Capture the cell that displays the provided text and extract its [x, y] central coordinate. 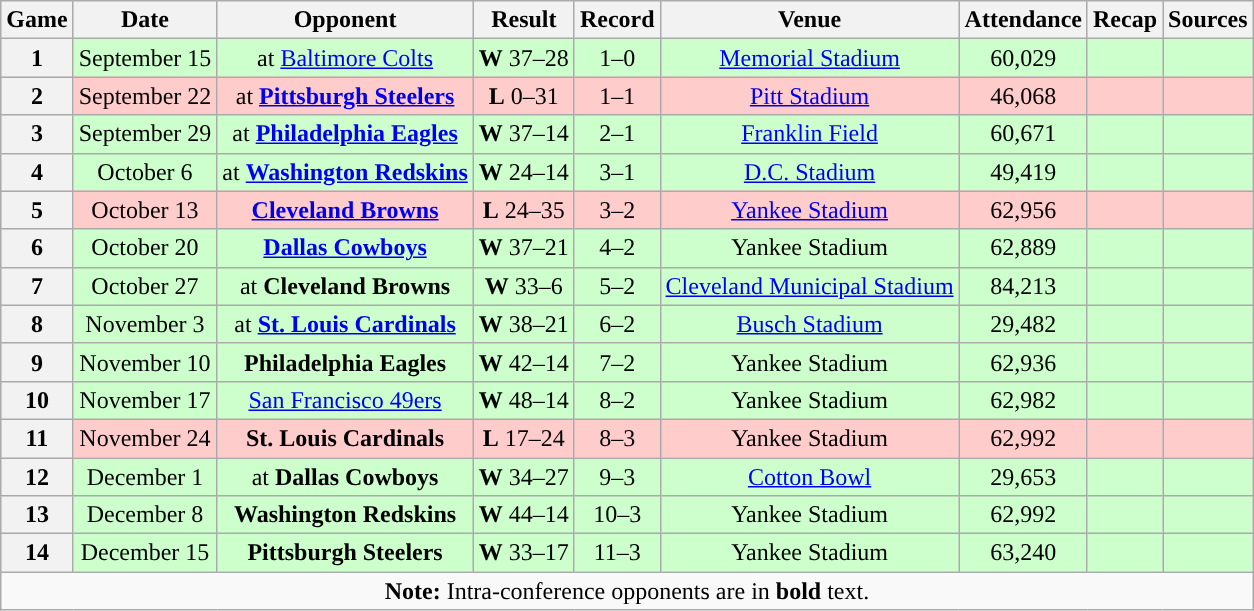
10 [37, 400]
at St. Louis Cardinals [345, 324]
29,482 [1023, 324]
11–3 [617, 553]
November 3 [145, 324]
7–2 [617, 362]
Dallas Cowboys [345, 248]
at Philadelphia Eagles [345, 134]
at Baltimore Colts [345, 58]
3–1 [617, 172]
2 [37, 96]
W 37–21 [524, 248]
49,419 [1023, 172]
December 8 [145, 515]
1–0 [617, 58]
D.C. Stadium [810, 172]
W 44–14 [524, 515]
1–1 [617, 96]
Pitt Stadium [810, 96]
62,982 [1023, 400]
September 15 [145, 58]
at Washington Redskins [345, 172]
9 [37, 362]
L 24–35 [524, 210]
L 0–31 [524, 96]
October 27 [145, 286]
W 33–6 [524, 286]
Busch Stadium [810, 324]
Recap [1124, 20]
Philadelphia Eagles [345, 362]
W 37–28 [524, 58]
at Pittsburgh Steelers [345, 96]
at Cleveland Browns [345, 286]
6–2 [617, 324]
1 [37, 58]
December 1 [145, 477]
62,956 [1023, 210]
W 48–14 [524, 400]
Result [524, 20]
9–3 [617, 477]
October 6 [145, 172]
8–2 [617, 400]
8 [37, 324]
6 [37, 248]
14 [37, 553]
L 17–24 [524, 438]
Note: Intra-conference opponents are in bold text. [627, 591]
Cotton Bowl [810, 477]
13 [37, 515]
Cleveland Municipal Stadium [810, 286]
Cleveland Browns [345, 210]
46,068 [1023, 96]
W 33–17 [524, 553]
W 42–14 [524, 362]
3 [37, 134]
September 22 [145, 96]
Opponent [345, 20]
Memorial Stadium [810, 58]
62,889 [1023, 248]
W 38–21 [524, 324]
November 10 [145, 362]
Attendance [1023, 20]
October 13 [145, 210]
84,213 [1023, 286]
December 15 [145, 553]
10–3 [617, 515]
60,671 [1023, 134]
2–1 [617, 134]
September 29 [145, 134]
Date [145, 20]
60,029 [1023, 58]
W 34–27 [524, 477]
W 24–14 [524, 172]
5–2 [617, 286]
Washington Redskins [345, 515]
Venue [810, 20]
Record [617, 20]
San Francisco 49ers [345, 400]
at Dallas Cowboys [345, 477]
5 [37, 210]
November 24 [145, 438]
Game [37, 20]
11 [37, 438]
Franklin Field [810, 134]
7 [37, 286]
4 [37, 172]
29,653 [1023, 477]
12 [37, 477]
Pittsburgh Steelers [345, 553]
Sources [1208, 20]
3–2 [617, 210]
W 37–14 [524, 134]
62,936 [1023, 362]
November 17 [145, 400]
St. Louis Cardinals [345, 438]
63,240 [1023, 553]
4–2 [617, 248]
October 20 [145, 248]
8–3 [617, 438]
